Determine the [x, y] coordinate at the center of the cell enclosing the given text.  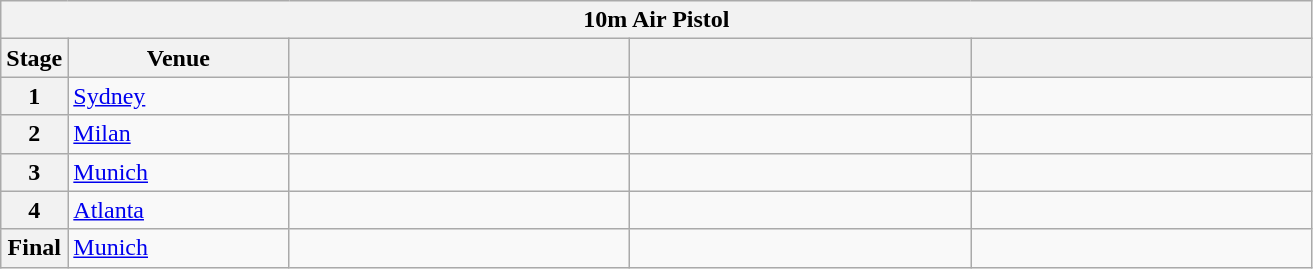
Final [34, 248]
2 [34, 134]
3 [34, 172]
Milan [178, 134]
Atlanta [178, 210]
1 [34, 96]
10m Air Pistol [656, 20]
Sydney [178, 96]
Venue [178, 58]
Stage [34, 58]
4 [34, 210]
